Scan for the cell matching the given text and deliver its [X, Y] coordinate at center. 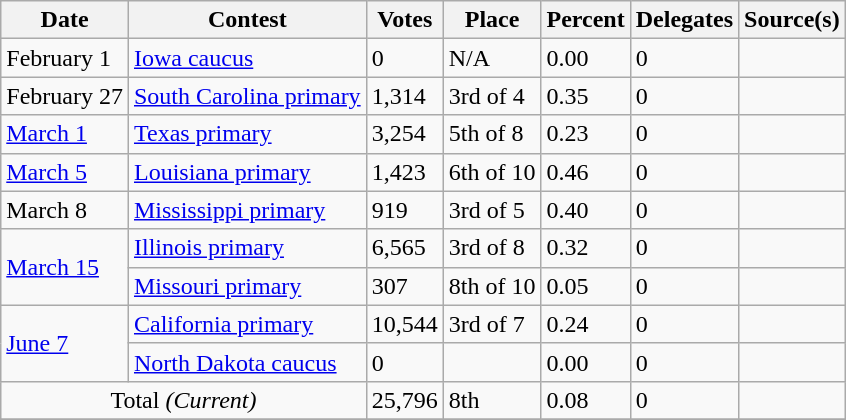
1,423 [404, 172]
Date [65, 20]
0.40 [586, 210]
N/A [492, 58]
0.35 [586, 96]
North Dakota caucus [247, 362]
California primary [247, 324]
Delegates [684, 20]
0.32 [586, 248]
25,796 [404, 400]
Place [492, 20]
June 7 [65, 343]
Votes [404, 20]
March 5 [65, 172]
March 1 [65, 134]
0.23 [586, 134]
3rd of 7 [492, 324]
Source(s) [792, 20]
0.08 [586, 400]
Percent [586, 20]
10,544 [404, 324]
919 [404, 210]
8th [492, 400]
1,314 [404, 96]
6th of 10 [492, 172]
3rd of 4 [492, 96]
8th of 10 [492, 286]
0.05 [586, 286]
6,565 [404, 248]
3rd of 8 [492, 248]
Missouri primary [247, 286]
February 27 [65, 96]
South Carolina primary [247, 96]
Iowa caucus [247, 58]
307 [404, 286]
3rd of 5 [492, 210]
5th of 8 [492, 134]
March 8 [65, 210]
March 15 [65, 267]
Louisiana primary [247, 172]
February 1 [65, 58]
Contest [247, 20]
Texas primary [247, 134]
0.46 [586, 172]
Illinois primary [247, 248]
Total (Current) [184, 400]
0.24 [586, 324]
Mississippi primary [247, 210]
3,254 [404, 134]
